Return the [x, y] coordinate for the center point of the cell that contains the specified text.  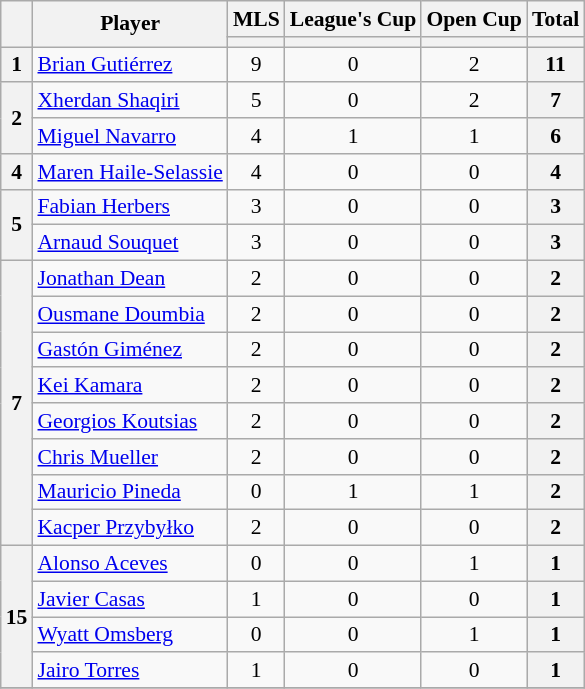
Open Cup [474, 19]
Chris Mueller [130, 457]
Georgios Koutsias [130, 421]
Javier Casas [130, 599]
Kei Kamara [130, 386]
6 [556, 136]
Player [130, 24]
Xherdan Shaqiri [130, 101]
Ousmane Doumbia [130, 314]
Arnaud Souquet [130, 243]
9 [256, 65]
MLS [256, 19]
Jairo Torres [130, 671]
Miguel Navarro [130, 136]
11 [556, 65]
Maren Haile-Selassie [130, 172]
Jonathan Dean [130, 279]
Alonso Aceves [130, 564]
League's Cup [354, 19]
Total [556, 19]
Wyatt Omsberg [130, 635]
Mauricio Pineda [130, 492]
Fabian Herbers [130, 207]
15 [17, 617]
Brian Gutiérrez [130, 65]
Kacper Przybyłko [130, 528]
Gastón Giménez [130, 350]
